Return the [X, Y] coordinate for the center point of the cell that contains the specified text.  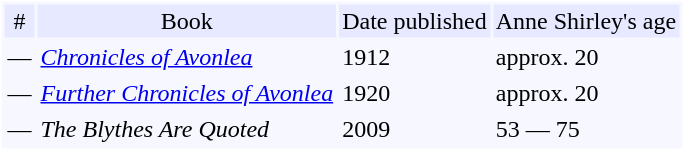
53 — 75 [586, 128]
Date published [414, 20]
1912 [414, 56]
Book [188, 20]
# [19, 20]
2009 [414, 128]
The Blythes Are Quoted [188, 128]
Anne Shirley's age [586, 20]
Chronicles of Avonlea [188, 56]
Further Chronicles of Avonlea [188, 92]
1920 [414, 92]
